Search for the cell housing the specified text and yield its [X, Y] center coordinate. 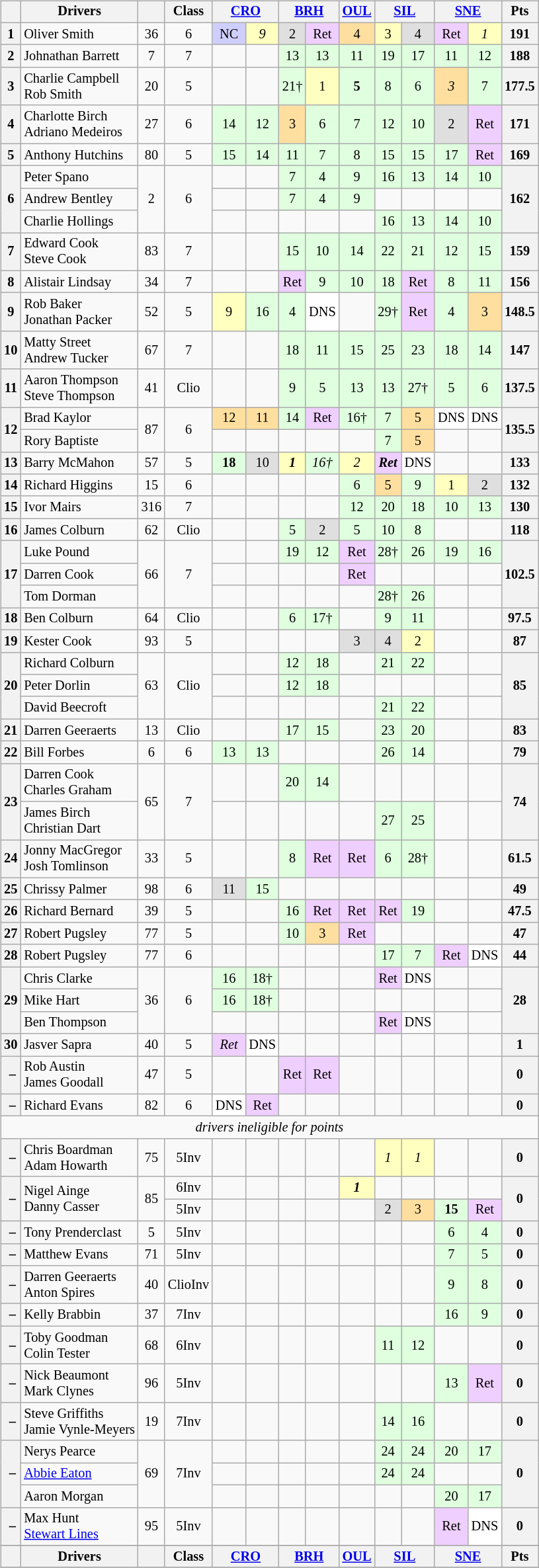
147 [520, 351]
Nerys Pearce [79, 1452]
Edward Cook Steve Cook [79, 252]
65 [151, 802]
79 [520, 753]
67 [151, 351]
Richard Evans [79, 1105]
Luke Pound [79, 552]
177.5 [520, 87]
Peter Dorlin [79, 686]
63 [151, 685]
74 [520, 802]
Toby Goodman Colin Tester [79, 1345]
69 [151, 1473]
96 [151, 1383]
17† [322, 619]
Abbie Eaton [79, 1474]
Darren Cook Charles Graham [79, 782]
162 [520, 200]
Richard Bernard [79, 911]
71 [151, 1255]
93 [151, 641]
57 [151, 463]
118 [520, 530]
Jonny MacGregor Josh Tomlinson [79, 859]
Kester Cook [79, 641]
156 [520, 282]
Richard Colburn [79, 663]
Anthony Hutchins [79, 155]
80 [151, 155]
188 [520, 56]
Aaron Thompson Steve Thompson [79, 388]
Darren Geeraerts [79, 730]
Mike Hart [79, 1001]
41 [151, 388]
NC [229, 34]
Matthew Evans [79, 1255]
97.5 [520, 619]
Tony Prenderclast [79, 1232]
29 [11, 1000]
44 [520, 956]
27† [418, 388]
Brad Kaylor [79, 419]
Darren Geeraerts Anton Spires [79, 1285]
Alistair Lindsay [79, 282]
82 [151, 1105]
Nigel Ainge Danny Casser [79, 1198]
Charlie Campbell Rob Smith [79, 87]
Andrew Bentley [79, 199]
Chrissy Palmer [79, 889]
47.5 [520, 911]
James Colburn [79, 530]
David Beecroft [79, 708]
Ben Colburn [79, 619]
37 [151, 1315]
135.5 [520, 430]
Peter Spano [79, 177]
Chris Boardman Adam Howarth [79, 1158]
Rob Austin James Goodall [79, 1075]
Charlie Hollings [79, 222]
148.5 [520, 312]
Johnathan Barrett [79, 56]
34 [151, 282]
98 [151, 889]
Rob Baker Jonathan Packer [79, 312]
Bill Forbes [79, 753]
61.5 [520, 859]
Barry McMahon [79, 463]
30 [11, 1045]
52 [151, 312]
Jasver Sapra [79, 1045]
Kelly Brabbin [79, 1315]
66 [151, 574]
Matty Street Andrew Tucker [79, 351]
102.5 [520, 574]
62 [151, 530]
Ben Thompson [79, 1022]
68 [151, 1345]
33 [151, 859]
Steve Griffiths Jamie Vynle-Meyers [79, 1421]
137.5 [520, 388]
191 [520, 34]
Charlotte Birch Adriano Medeiros [79, 124]
Rory Baptiste [79, 440]
21† [292, 87]
Aaron Morgan [79, 1496]
Oliver Smith [79, 34]
64 [151, 619]
drivers ineligible for points [269, 1128]
49 [520, 889]
132 [520, 485]
75 [151, 1158]
29† [388, 312]
39 [151, 911]
Tom Dorman [79, 597]
Richard Higgins [79, 485]
Max Hunt Stewart Lines [79, 1526]
133 [520, 463]
James Birch Christian Dart [79, 821]
316 [151, 507]
ClioInv [188, 1285]
Nick Beaumont Mark Clynes [79, 1383]
171 [520, 124]
Chris Clarke [79, 978]
130 [520, 507]
Darren Cook [79, 574]
95 [151, 1526]
159 [520, 252]
Ivor Mairs [79, 507]
169 [520, 155]
